Provide the [X, Y] coordinate of the cell's center where the given text is located.  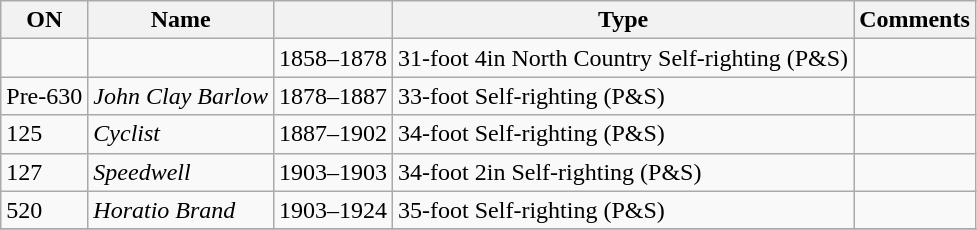
35-foot Self-righting (P&S) [624, 210]
Pre-630 [44, 96]
Name [181, 20]
Cyclist [181, 134]
125 [44, 134]
34-foot Self-righting (P&S) [624, 134]
Type [624, 20]
127 [44, 172]
34-foot 2in Self-righting (P&S) [624, 172]
1903–1903 [334, 172]
520 [44, 210]
Horatio Brand [181, 210]
1858–1878 [334, 58]
31-foot 4in North Country Self-righting (P&S) [624, 58]
Speedwell [181, 172]
Comments [915, 20]
1903–1924 [334, 210]
ON [44, 20]
1887–1902 [334, 134]
1878–1887 [334, 96]
33-foot Self-righting (P&S) [624, 96]
John Clay Barlow [181, 96]
